From the cell containing the given text, extract its center point as (x, y) coordinate. 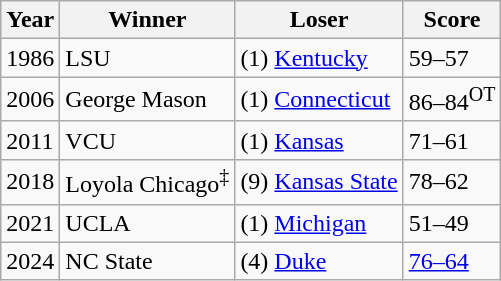
George Mason (148, 100)
NC State (148, 261)
LSU (148, 58)
(9) Kansas State (319, 182)
51–49 (452, 223)
2021 (30, 223)
(1) Kentucky (319, 58)
Loyola Chicago‡ (148, 182)
(1) Connecticut (319, 100)
2006 (30, 100)
2024 (30, 261)
VCU (148, 140)
59–57 (452, 58)
2018 (30, 182)
76–64 (452, 261)
Year (30, 20)
(4) Duke (319, 261)
2011 (30, 140)
(1) Michigan (319, 223)
Winner (148, 20)
78–62 (452, 182)
Loser (319, 20)
86–84OT (452, 100)
UCLA (148, 223)
1986 (30, 58)
Score (452, 20)
71–61 (452, 140)
(1) Kansas (319, 140)
